Determine the [x, y] coordinate at the center of the cell enclosing the given text.  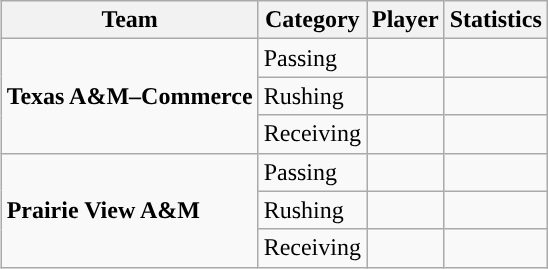
Category [312, 20]
Texas A&M–Commerce [130, 96]
Statistics [496, 20]
Player [405, 20]
Prairie View A&M [130, 210]
Team [130, 20]
